Extract the [x, y] coordinate from the center of the cell holding the provided text.  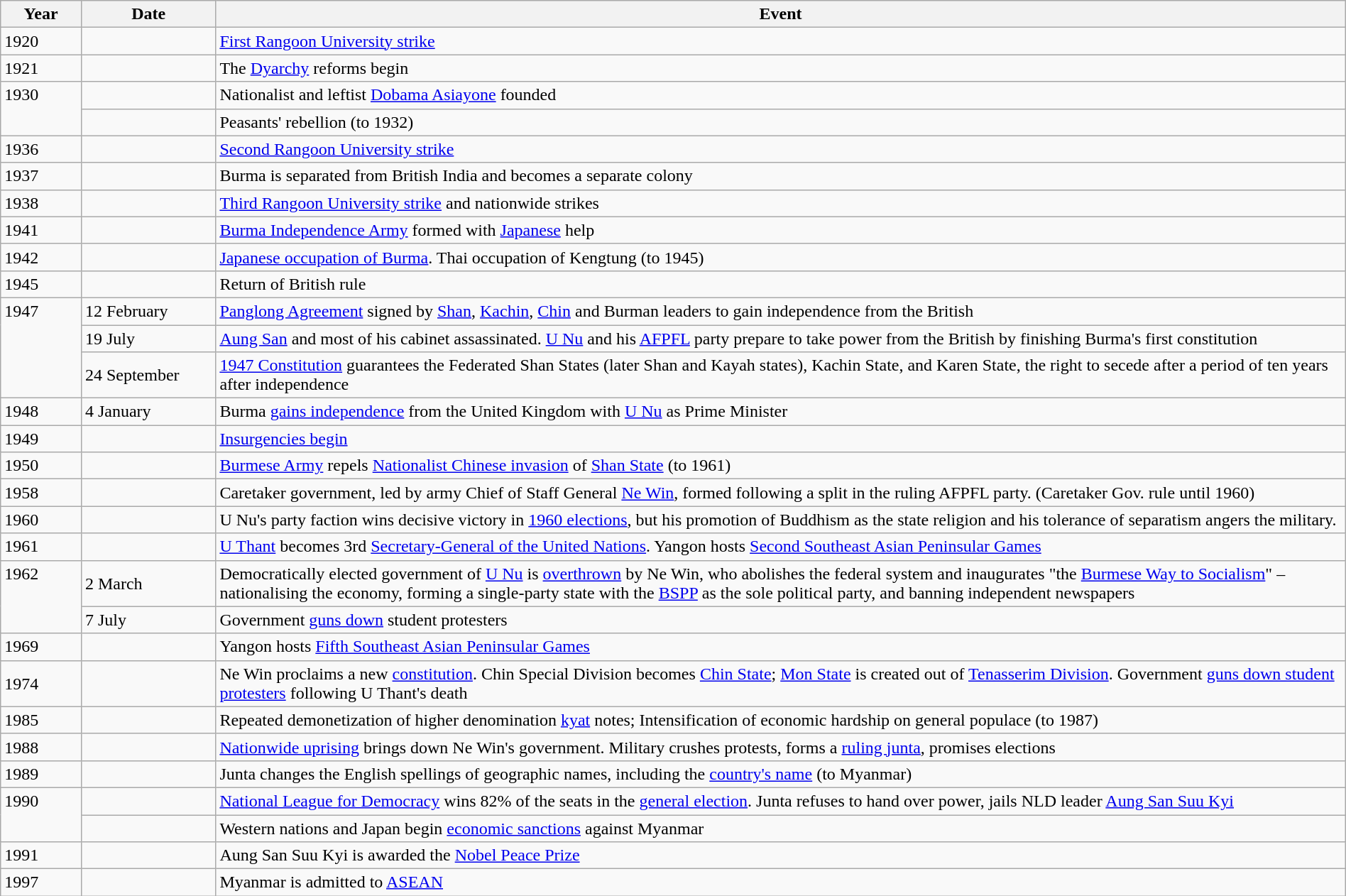
1960 [41, 520]
1985 [41, 720]
4 January [148, 412]
Junta changes the English spellings of geographic names, including the country's name (to Myanmar) [781, 774]
Panglong Agreement signed by Shan, Kachin, Chin and Burman leaders to gain independence from the British [781, 311]
1947 [41, 348]
1949 [41, 439]
Repeated demonetization of higher denomination kyat notes; Intensification of economic hardship on general populace (to 1987) [781, 720]
U Thant becomes 3rd Secretary-General of the United Nations. Yangon hosts Second Southeast Asian Peninsular Games [781, 547]
Caretaker government, led by army Chief of Staff General Ne Win, formed following a split in the ruling AFPFL party. (Caretaker Gov. rule until 1960) [781, 493]
Myanmar is admitted to ASEAN [781, 883]
24 September [148, 375]
1936 [41, 149]
Aung San Suu Kyi is awarded the Nobel Peace Prize [781, 856]
1921 [41, 68]
2 March [148, 584]
Yangon hosts Fifth Southeast Asian Peninsular Games [781, 647]
Government guns down student protesters [781, 620]
1938 [41, 203]
1958 [41, 493]
1988 [41, 747]
Western nations and Japan begin economic sanctions against Myanmar [781, 829]
1969 [41, 647]
Japanese occupation of Burma. Thai occupation of Kengtung (to 1945) [781, 257]
1962 [41, 596]
1945 [41, 284]
1941 [41, 230]
1974 [41, 683]
1989 [41, 774]
1930 [41, 109]
Year [41, 14]
Event [781, 14]
1991 [41, 856]
1942 [41, 257]
Burma is separated from British India and becomes a separate colony [781, 176]
Burmese Army repels Nationalist Chinese invasion of Shan State (to 1961) [781, 466]
1937 [41, 176]
1920 [41, 41]
1997 [41, 883]
Nationwide uprising brings down Ne Win's government. Military crushes protests, forms a ruling junta, promises elections [781, 747]
Insurgencies begin [781, 439]
1961 [41, 547]
1990 [41, 814]
1950 [41, 466]
Burma gains independence from the United Kingdom with U Nu as Prime Minister [781, 412]
Third Rangoon University strike and nationwide strikes [781, 203]
First Rangoon University strike [781, 41]
Peasants' rebellion (to 1932) [781, 122]
7 July [148, 620]
Return of British rule [781, 284]
The Dyarchy reforms begin [781, 68]
National League for Democracy wins 82% of the seats in the general election. Junta refuses to hand over power, jails NLD leader Aung San Suu Kyi [781, 801]
Nationalist and leftist Dobama Asiayone founded [781, 95]
Date [148, 14]
Burma Independence Army formed with Japanese help [781, 230]
Second Rangoon University strike [781, 149]
1948 [41, 412]
19 July [148, 339]
12 February [148, 311]
